Identify which cell holds the provided text, then report its (x, y) central coordinate. 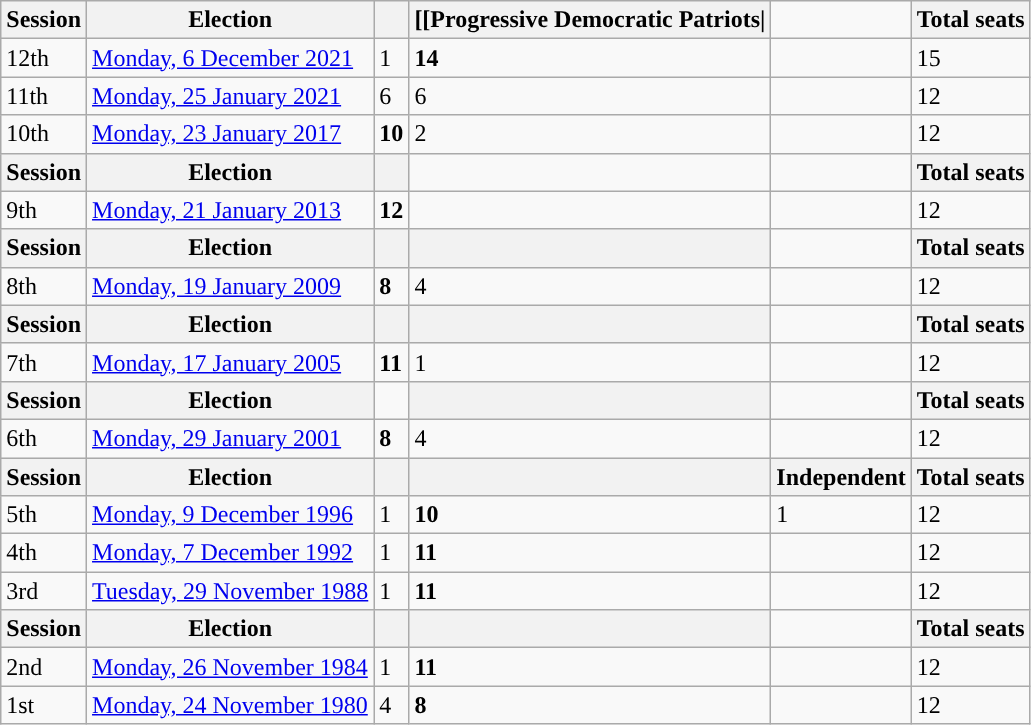
Monday, 7 December 1992 (230, 553)
15 (970, 58)
Monday, 23 January 2017 (230, 134)
2 (590, 134)
Monday, 19 January 2009 (230, 286)
14 (590, 58)
3rd (44, 591)
Monday, 29 January 2001 (230, 438)
12th (44, 58)
1st (44, 705)
Monday, 17 January 2005 (230, 362)
2nd (44, 667)
5th (44, 515)
Monday, 26 November 1984 (230, 667)
8th (44, 286)
Tuesday, 29 November 1988 (230, 591)
Independent (841, 477)
Monday, 24 November 1980 (230, 705)
11th (44, 96)
Monday, 25 January 2021 (230, 96)
[[Progressive Democratic Patriots| (590, 20)
6th (44, 438)
9th (44, 210)
7th (44, 362)
Monday, 6 December 2021 (230, 58)
4th (44, 553)
Monday, 21 January 2013 (230, 210)
Monday, 9 December 1996 (230, 515)
10th (44, 134)
